Return the (X, Y) coordinate for the center point of the cell that contains the specified text.  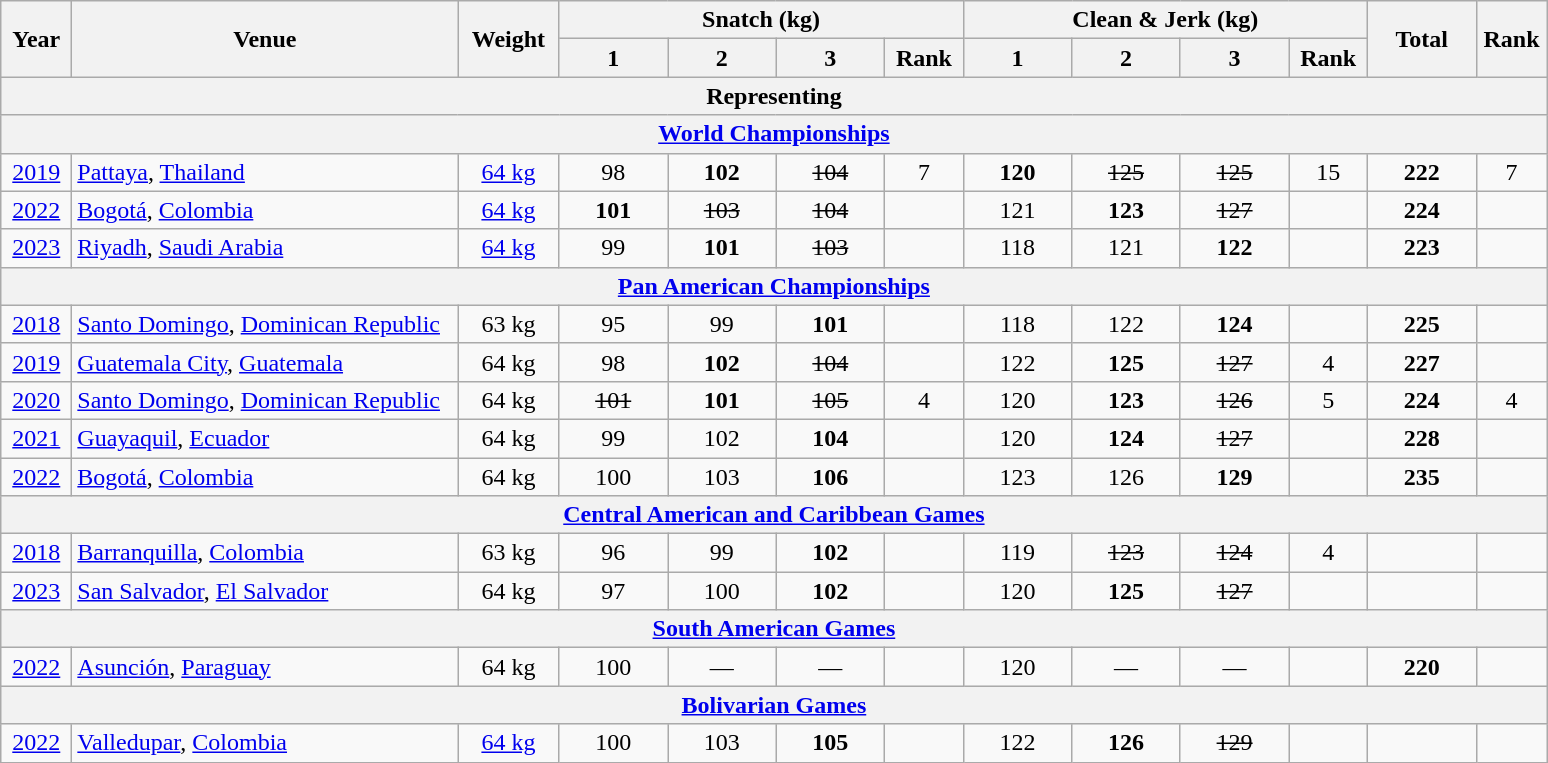
Pan American Championships (774, 286)
5 (1328, 400)
Year (36, 39)
Bolivarian Games (774, 705)
Venue (265, 39)
225 (1422, 324)
97 (614, 591)
San Salvador, El Salvador (265, 591)
119 (1018, 553)
Snatch (kg) (761, 20)
Pattaya, Thailand (265, 172)
2020 (36, 400)
222 (1422, 172)
220 (1422, 667)
Central American and Caribbean Games (774, 515)
Total (1422, 39)
Barranquilla, Colombia (265, 553)
Riyadh, Saudi Arabia (265, 248)
Guayaquil, Ecuador (265, 438)
227 (1422, 362)
Valledupar, Colombia (265, 743)
Asunción, Paraguay (265, 667)
2021 (36, 438)
223 (1422, 248)
235 (1422, 477)
95 (614, 324)
Clean & Jerk (kg) (1165, 20)
96 (614, 553)
Weight (508, 39)
15 (1328, 172)
106 (830, 477)
Representing (774, 96)
South American Games (774, 629)
228 (1422, 438)
World Championships (774, 134)
Guatemala City, Guatemala (265, 362)
